Provide the [X, Y] coordinate of the cell's center where the given text is located.  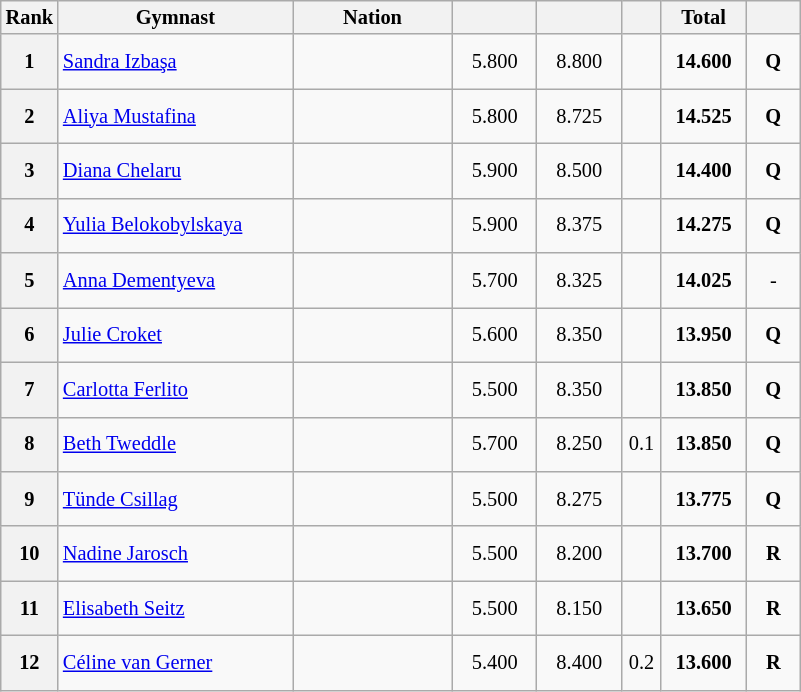
2 [30, 116]
10 [30, 554]
3 [30, 170]
8.200 [580, 554]
8.375 [580, 226]
Rank [30, 17]
13.950 [704, 334]
Nation [373, 17]
0.1 [642, 444]
8.800 [580, 62]
11 [30, 608]
14.525 [704, 116]
Sandra Izbaşa [176, 62]
Nadine Jarosch [176, 554]
5 [30, 280]
Diana Chelaru [176, 170]
5.400 [494, 662]
Total [704, 17]
Beth Tweddle [176, 444]
14.025 [704, 280]
1 [30, 62]
8.250 [580, 444]
Gymnast [176, 17]
9 [30, 498]
8.150 [580, 608]
14.600 [704, 62]
12 [30, 662]
Julie Croket [176, 334]
Tünde Csillag [176, 498]
Carlotta Ferlito [176, 390]
Yulia Belokobylskaya [176, 226]
13.600 [704, 662]
8.325 [580, 280]
- [774, 280]
8.725 [580, 116]
0.2 [642, 662]
13.700 [704, 554]
7 [30, 390]
5.600 [494, 334]
8.400 [580, 662]
13.775 [704, 498]
Elisabeth Seitz [176, 608]
Aliya Mustafina [176, 116]
Anna Dementyeva [176, 280]
4 [30, 226]
Céline van Gerner [176, 662]
8 [30, 444]
6 [30, 334]
8.275 [580, 498]
8.500 [580, 170]
13.650 [704, 608]
14.275 [704, 226]
14.400 [704, 170]
